Capture the cell that displays the provided text and extract its (X, Y) central coordinate. 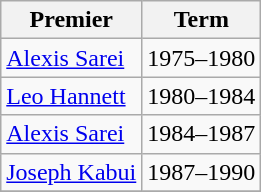
1984–1987 (202, 134)
Term (202, 20)
1987–1990 (202, 172)
Joseph Kabui (72, 172)
1980–1984 (202, 96)
Leo Hannett (72, 96)
Premier (72, 20)
1975–1980 (202, 58)
